Pinpoint the cell where the given text exists, returning its [X, Y] midpoint coordinate. 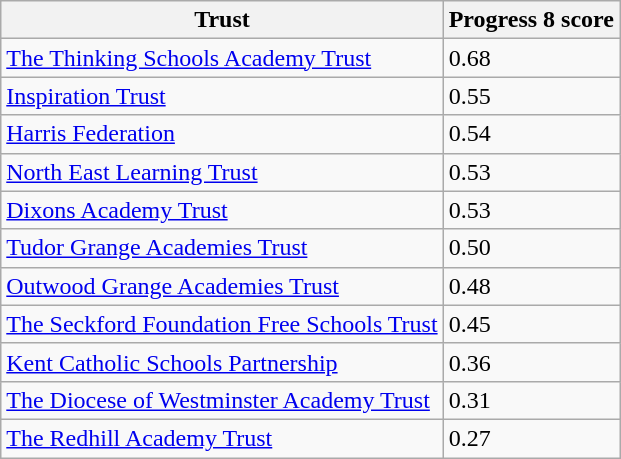
0.27 [531, 438]
0.48 [531, 286]
0.50 [531, 248]
Tudor Grange Academies Trust [222, 248]
0.54 [531, 134]
Outwood Grange Academies Trust [222, 286]
North East Learning Trust [222, 172]
Progress 8 score [531, 20]
Inspiration Trust [222, 96]
The Diocese of Westminster Academy Trust [222, 400]
The Thinking Schools Academy Trust [222, 58]
0.68 [531, 58]
0.36 [531, 362]
The Redhill Academy Trust [222, 438]
0.55 [531, 96]
Dixons Academy Trust [222, 210]
0.31 [531, 400]
0.45 [531, 324]
The Seckford Foundation Free Schools Trust [222, 324]
Kent Catholic Schools Partnership [222, 362]
Harris Federation [222, 134]
Trust [222, 20]
